Capture the cell that displays the provided text and extract its [x, y] central coordinate. 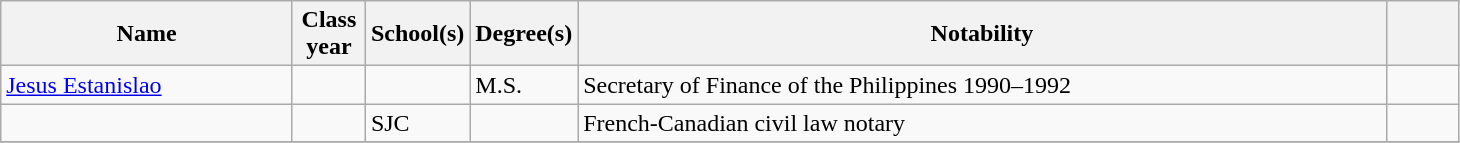
Notability [982, 34]
SJC [417, 123]
School(s) [417, 34]
Name [147, 34]
Degree(s) [524, 34]
Secretary of Finance of the Philippines 1990–1992 [982, 85]
Class year [328, 34]
M.S. [524, 85]
French-Canadian civil law notary [982, 123]
Jesus Estanislao [147, 85]
